Detect which cell encompasses the target text, then output its [X, Y] center coordinate. 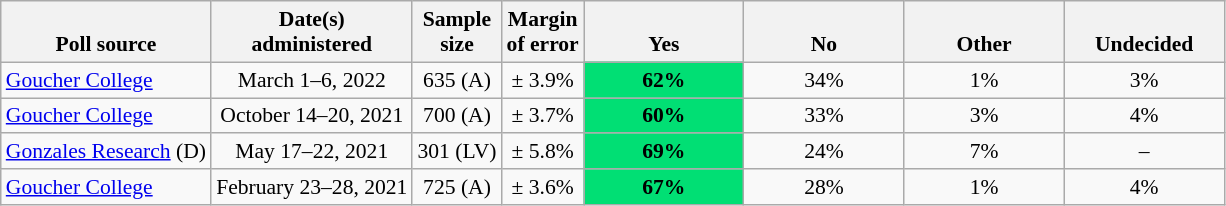
62% [664, 80]
725 (A) [456, 187]
Undecided [1144, 32]
Yes [664, 32]
Gonzales Research (D) [106, 152]
March 1–6, 2022 [312, 80]
69% [664, 152]
October 14–20, 2021 [312, 116]
May 17–22, 2021 [312, 152]
February 23–28, 2021 [312, 187]
67% [664, 187]
635 (A) [456, 80]
34% [824, 80]
± 3.7% [543, 116]
Samplesize [456, 32]
No [824, 32]
Poll source [106, 32]
700 (A) [456, 116]
33% [824, 116]
Other [984, 32]
± 5.8% [543, 152]
Date(s)administered [312, 32]
60% [664, 116]
7% [984, 152]
± 3.9% [543, 80]
– [1144, 152]
28% [824, 187]
± 3.6% [543, 187]
301 (LV) [456, 152]
24% [824, 152]
Marginof error [543, 32]
